Extract the (X, Y) coordinate from the center of the cell holding the provided text.  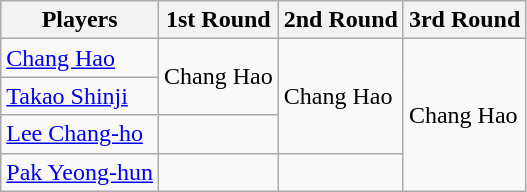
Lee Chang-ho (80, 134)
3rd Round (464, 20)
2nd Round (340, 20)
Pak Yeong-hun (80, 172)
Takao Shinji (80, 96)
1st Round (219, 20)
Players (80, 20)
